Identify which cell holds the provided text, then report its [X, Y] central coordinate. 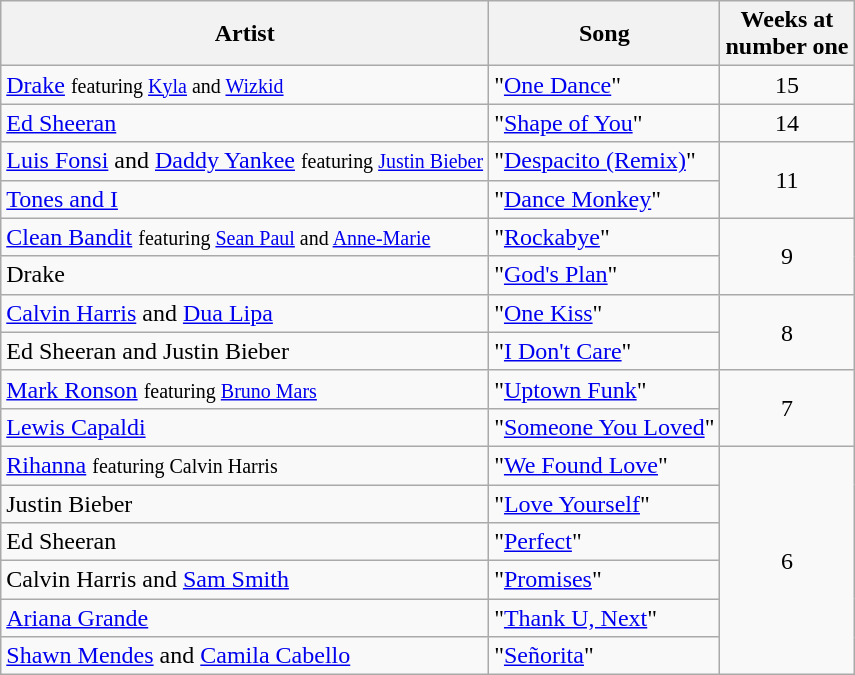
Justin Bieber [245, 503]
"Shape of You" [604, 123]
Ed Sheeran and Justin Bieber [245, 351]
"We Found Love" [604, 465]
8 [787, 332]
"Someone You Loved" [604, 427]
Luis Fonsi and Daddy Yankee featuring Justin Bieber [245, 161]
6 [787, 560]
Ariana Grande [245, 618]
7 [787, 408]
"Perfect" [604, 542]
9 [787, 256]
Calvin Harris and Dua Lipa [245, 313]
"I Don't Care" [604, 351]
14 [787, 123]
"Love Yourself" [604, 503]
Clean Bandit featuring Sean Paul and Anne-Marie [245, 237]
Shawn Mendes and Camila Cabello [245, 656]
15 [787, 85]
Lewis Capaldi [245, 427]
"One Dance" [604, 85]
Rihanna featuring Calvin Harris [245, 465]
"Despacito (Remix)" [604, 161]
"Thank U, Next" [604, 618]
Calvin Harris and Sam Smith [245, 580]
Tones and I [245, 199]
"Dance Monkey" [604, 199]
Drake [245, 275]
"Rockabye" [604, 237]
11 [787, 180]
Mark Ronson featuring Bruno Mars [245, 389]
"Promises" [604, 580]
Artist [245, 34]
Song [604, 34]
"God's Plan" [604, 275]
"Señorita" [604, 656]
Weeks atnumber one [787, 34]
"One Kiss" [604, 313]
Drake featuring Kyla and Wizkid [245, 85]
"Uptown Funk" [604, 389]
